Output the (X, Y) coordinate of the center of the cell containing the given text.  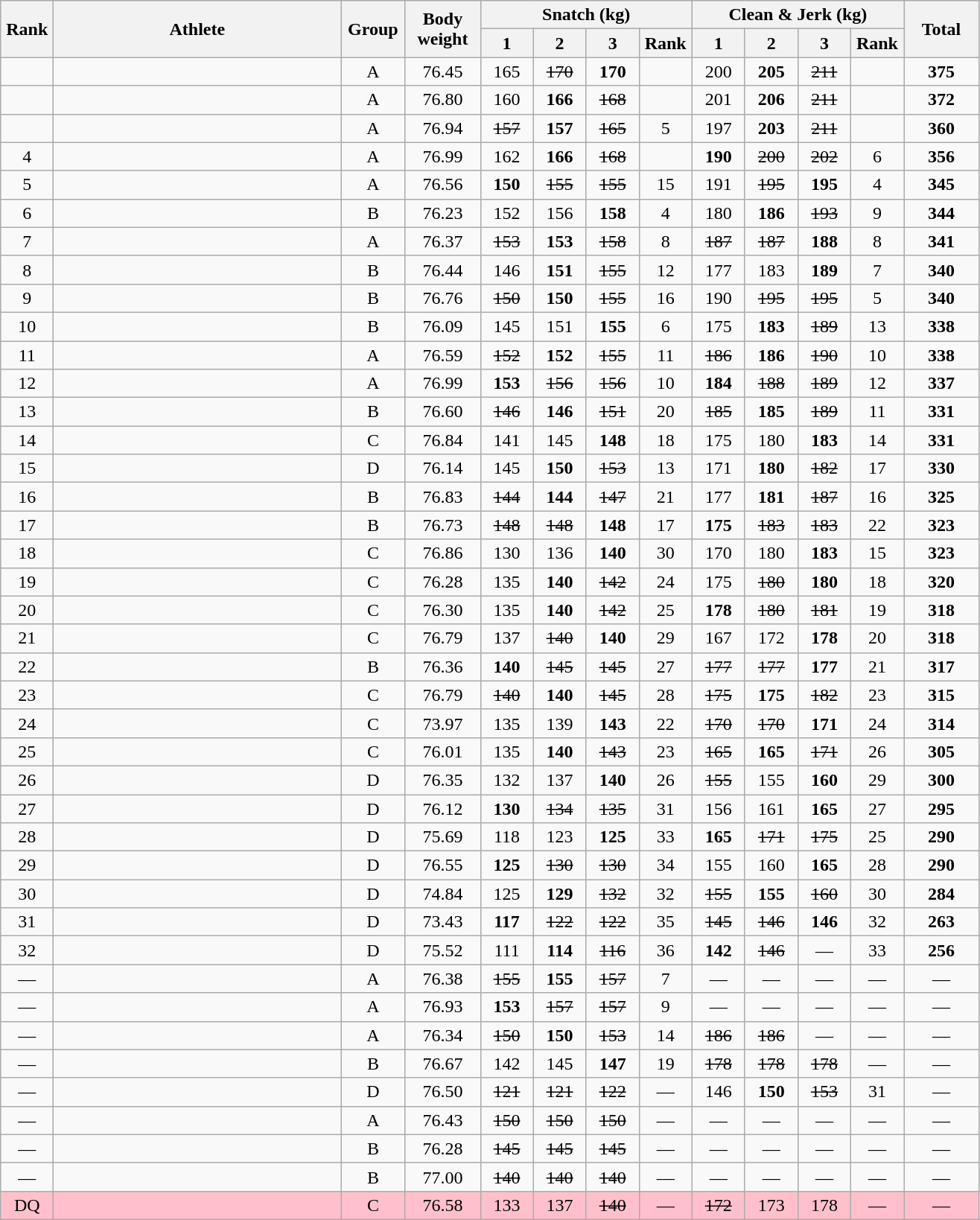
116 (612, 950)
76.80 (442, 100)
111 (506, 950)
337 (941, 384)
74.84 (442, 894)
76.67 (442, 1064)
118 (506, 837)
201 (718, 100)
35 (666, 922)
134 (560, 808)
Athlete (197, 29)
117 (506, 922)
76.09 (442, 326)
DQ (27, 1205)
202 (824, 156)
76.38 (442, 979)
161 (771, 808)
76.60 (442, 412)
314 (941, 723)
341 (941, 241)
184 (718, 384)
73.97 (442, 723)
76.43 (442, 1120)
375 (941, 72)
76.37 (442, 241)
76.59 (442, 355)
76.35 (442, 780)
76.36 (442, 667)
330 (941, 468)
76.86 (442, 553)
284 (941, 894)
76.12 (442, 808)
136 (560, 553)
76.50 (442, 1092)
197 (718, 128)
36 (666, 950)
123 (560, 837)
75.69 (442, 837)
76.55 (442, 865)
133 (506, 1205)
203 (771, 128)
325 (941, 497)
139 (560, 723)
193 (824, 213)
76.23 (442, 213)
300 (941, 780)
76.44 (442, 270)
191 (718, 185)
317 (941, 667)
34 (666, 865)
76.94 (442, 128)
76.76 (442, 298)
295 (941, 808)
173 (771, 1205)
320 (941, 582)
356 (941, 156)
76.34 (442, 1035)
360 (941, 128)
76.56 (442, 185)
77.00 (442, 1177)
Body weight (442, 29)
73.43 (442, 922)
315 (941, 695)
206 (771, 100)
372 (941, 100)
76.58 (442, 1205)
76.83 (442, 497)
76.45 (442, 72)
75.52 (442, 950)
Group (373, 29)
Snatch (kg) (586, 15)
76.30 (442, 610)
305 (941, 752)
76.84 (442, 440)
129 (560, 894)
344 (941, 213)
Clean & Jerk (kg) (798, 15)
167 (718, 638)
345 (941, 185)
256 (941, 950)
114 (560, 950)
141 (506, 440)
Total (941, 29)
162 (506, 156)
263 (941, 922)
205 (771, 72)
76.93 (442, 1007)
76.73 (442, 525)
76.14 (442, 468)
76.01 (442, 752)
